Find where the given text appears and provide that cell's center as (X, Y) coordinate. 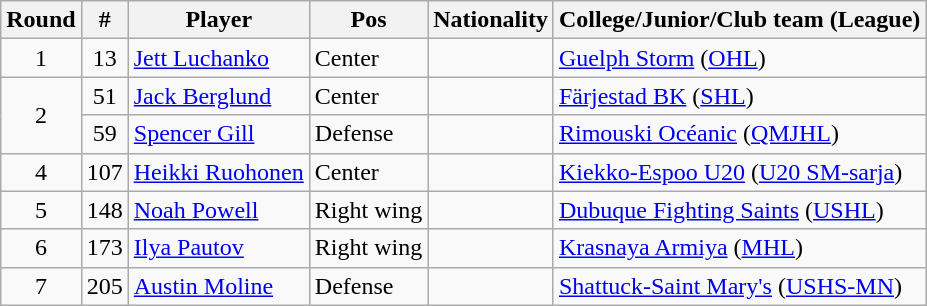
Ilya Pautov (218, 248)
6 (41, 248)
Färjestad BK (SHL) (739, 96)
Pos (368, 20)
Rimouski Océanic (QMJHL) (739, 134)
Jett Luchanko (218, 58)
Nationality (491, 20)
59 (104, 134)
205 (104, 286)
107 (104, 172)
7 (41, 286)
Player (218, 20)
Kiekko-Espoo U20 (U20 SM-sarja) (739, 172)
Dubuque Fighting Saints (USHL) (739, 210)
Round (41, 20)
13 (104, 58)
148 (104, 210)
Austin Moline (218, 286)
Jack Berglund (218, 96)
College/Junior/Club team (League) (739, 20)
2 (41, 115)
51 (104, 96)
Guelph Storm (OHL) (739, 58)
173 (104, 248)
4 (41, 172)
Krasnaya Armiya (MHL) (739, 248)
Shattuck-Saint Mary's (USHS-MN) (739, 286)
# (104, 20)
Spencer Gill (218, 134)
5 (41, 210)
Noah Powell (218, 210)
Heikki Ruohonen (218, 172)
1 (41, 58)
